Search for the cell housing the specified text and yield its (x, y) center coordinate. 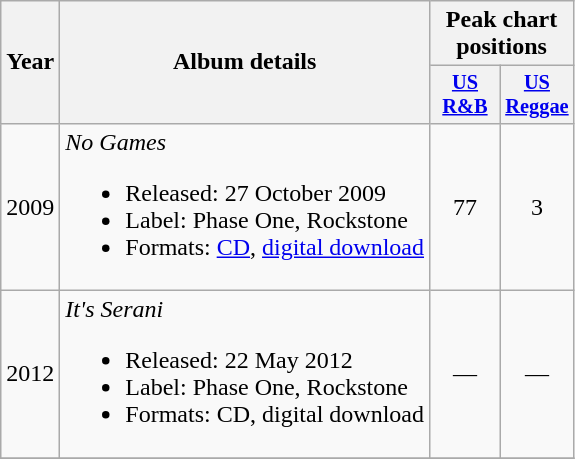
USR&B (466, 95)
USReggae (536, 95)
3 (536, 206)
2012 (30, 374)
Year (30, 62)
77 (466, 206)
No GamesReleased: 27 October 2009Label: Phase One, RockstoneFormats: CD, digital download (245, 206)
2009 (30, 206)
Album details (245, 62)
Peak chart positions (502, 34)
It's SeraniReleased: 22 May 2012Label: Phase One, RockstoneFormats: CD, digital download (245, 374)
